Pinpoint the cell where the given text exists, returning its [x, y] midpoint coordinate. 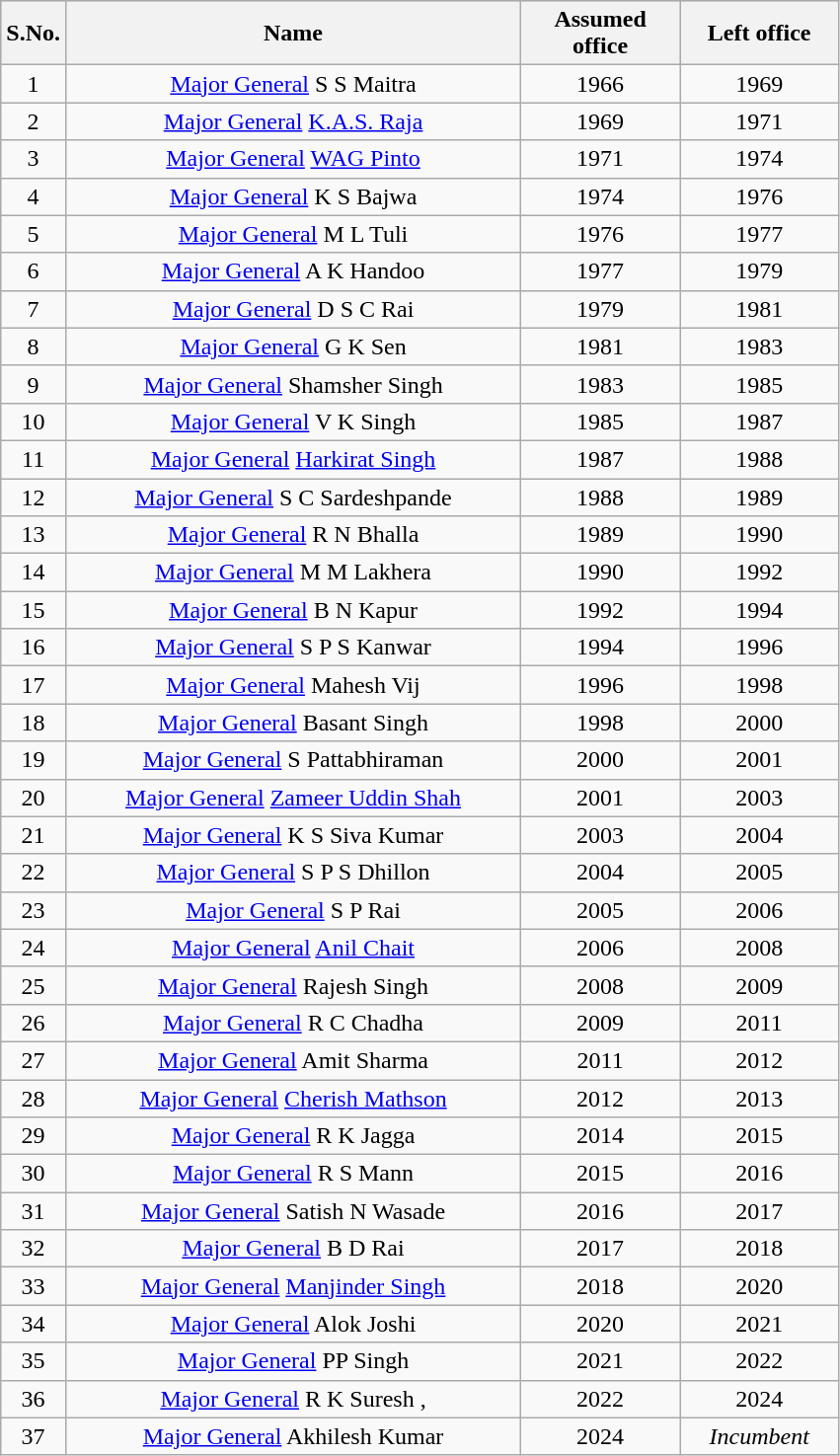
18 [34, 723]
Major General R N Bhalla [292, 535]
2013 [760, 1099]
Major General G K Sen [292, 346]
Major General Mahesh Vij [292, 685]
Major General Manjinder Singh [292, 1286]
Major General Shamsher Singh [292, 384]
8 [34, 346]
Assumed office [600, 34]
10 [34, 421]
2014 [600, 1136]
14 [34, 573]
35 [34, 1361]
S.No. [34, 34]
20 [34, 798]
Incumbent [760, 1436]
Major General S S Maitra [292, 84]
3 [34, 159]
16 [34, 648]
19 [34, 760]
25 [34, 985]
24 [34, 948]
Left office [760, 34]
Major General Amit Sharma [292, 1060]
Major General WAG Pinto [292, 159]
Major General Harkirat Singh [292, 459]
21 [34, 835]
12 [34, 497]
Major General S P S Dhillon [292, 873]
Major General D S C Rai [292, 309]
Major General Alok Joshi [292, 1324]
30 [34, 1174]
32 [34, 1249]
Major General S P S Kanwar [292, 648]
Major General S P Rai [292, 910]
Major General B N Kapur [292, 610]
31 [34, 1211]
6 [34, 271]
15 [34, 610]
2 [34, 121]
Major General R K Jagga [292, 1136]
17 [34, 685]
1966 [600, 84]
26 [34, 1023]
Major General Rajesh Singh [292, 985]
Major General Satish N Wasade [292, 1211]
33 [34, 1286]
36 [34, 1399]
11 [34, 459]
23 [34, 910]
Major General K.A.S. Raja [292, 121]
Name [292, 34]
Major General R C Chadha [292, 1023]
Major General S Pattabhiraman [292, 760]
Major General K S Siva Kumar [292, 835]
Major General Akhilesh Kumar [292, 1436]
Major General PP Singh [292, 1361]
Major General Cherish Mathson [292, 1099]
Major General A K Handoo [292, 271]
Major General R S Mann [292, 1174]
37 [34, 1436]
29 [34, 1136]
Major General M M Lakhera [292, 573]
Major General R K Suresh , [292, 1399]
Major General M L Tuli [292, 234]
Major General S C Sardeshpande [292, 497]
27 [34, 1060]
1 [34, 84]
Major General K S Bajwa [292, 196]
7 [34, 309]
9 [34, 384]
Major General Anil Chait [292, 948]
34 [34, 1324]
5 [34, 234]
Major General B D Rai [292, 1249]
Major General Zameer Uddin Shah [292, 798]
13 [34, 535]
Major General Basant Singh [292, 723]
Major General V K Singh [292, 421]
28 [34, 1099]
4 [34, 196]
22 [34, 873]
